Provide the (x, y) coordinate of the cell's center where the given text is located.  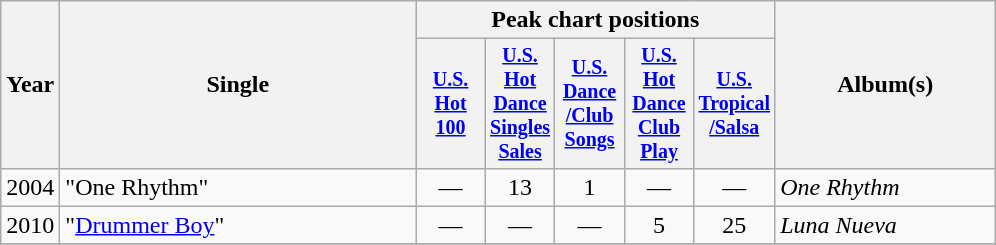
One Rhythm (886, 187)
U.S. Hot 100 (450, 104)
Album(s) (886, 85)
"One Rhythm" (238, 187)
Peak chart positions (596, 20)
U.S.Tropical/Salsa (734, 104)
2004 (30, 187)
1 (590, 187)
U.S.HotDanceClub Play (658, 104)
13 (520, 187)
Single (238, 85)
2010 (30, 225)
U.S.HotDanceSinglesSales (520, 104)
5 (658, 225)
Year (30, 85)
Luna Nueva (886, 225)
25 (734, 225)
U.S.Dance/Club Songs (590, 104)
"Drummer Boy" (238, 225)
